Find where the given text appears and provide that cell's center as (x, y) coordinate. 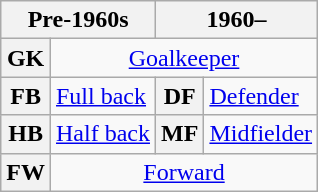
GK (26, 58)
FB (26, 96)
Pre-1960s (78, 20)
FW (26, 172)
Midfielder (261, 134)
Half back (102, 134)
Goalkeeper (184, 58)
1960– (237, 20)
Full back (102, 96)
Forward (184, 172)
Defender (261, 96)
DF (180, 96)
HB (26, 134)
MF (180, 134)
